Pinpoint the cell where the given text exists, returning its [X, Y] midpoint coordinate. 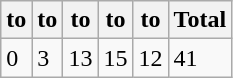
12 [150, 58]
41 [200, 58]
Total [200, 20]
0 [16, 58]
13 [80, 58]
15 [116, 58]
3 [48, 58]
